For the text-containing cell, return its midpoint in [X, Y] coordinate format. 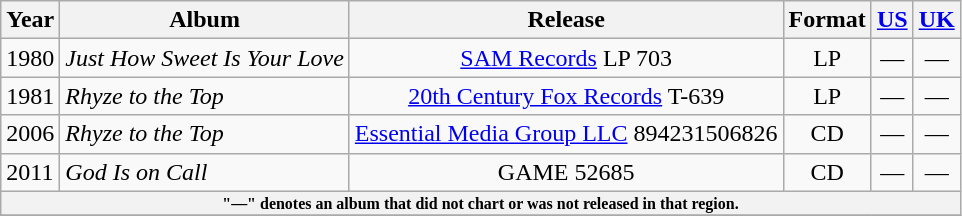
UK [936, 20]
1980 [30, 58]
2011 [30, 172]
20th Century Fox Records T-639 [566, 96]
GAME 52685 [566, 172]
US [892, 20]
Year [30, 20]
Just How Sweet Is Your Love [205, 58]
God Is on Call [205, 172]
Essential Media Group LLC 894231506826 [566, 134]
SAM Records LP 703 [566, 58]
2006 [30, 134]
1981 [30, 96]
Album [205, 20]
Release [566, 20]
Format [827, 20]
"—" denotes an album that did not chart or was not released in that region. [480, 203]
